Identify which cell holds the provided text, then report its [x, y] central coordinate. 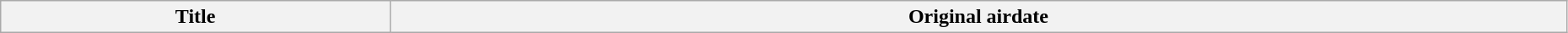
Title [196, 17]
Original airdate [978, 17]
